From the cell containing the given text, extract its center point as (X, Y) coordinate. 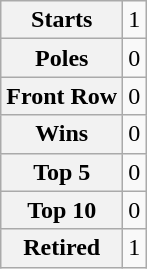
Front Row (62, 96)
Top 5 (62, 172)
Starts (62, 20)
Retired (62, 248)
Top 10 (62, 210)
Wins (62, 134)
Poles (62, 58)
